Provide the (x, y) coordinate of the cell's center where the given text is located.  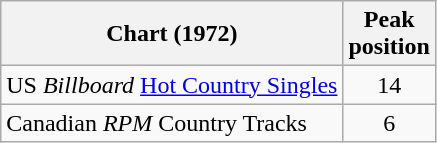
Canadian RPM Country Tracks (172, 123)
14 (389, 85)
Chart (1972) (172, 34)
Peakposition (389, 34)
US Billboard Hot Country Singles (172, 85)
6 (389, 123)
